Scan for the cell matching the given text and deliver its (X, Y) coordinate at center. 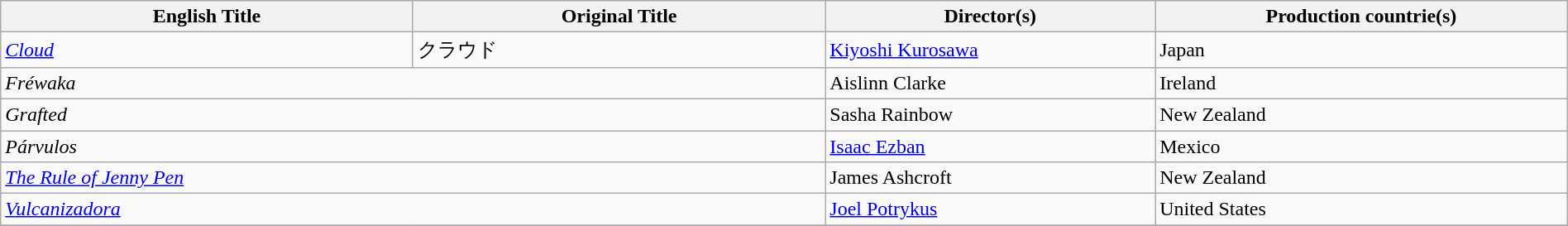
Ireland (1361, 83)
Mexico (1361, 147)
クラウド (619, 50)
Fréwaka (414, 83)
Cloud (207, 50)
Original Title (619, 17)
United States (1361, 209)
Párvulos (414, 147)
Joel Potrykus (991, 209)
Production countrie(s) (1361, 17)
Isaac Ezban (991, 147)
Director(s) (991, 17)
James Ashcroft (991, 178)
Grafted (414, 114)
Sasha Rainbow (991, 114)
Kiyoshi Kurosawa (991, 50)
The Rule of Jenny Pen (414, 178)
Vulcanizadora (414, 209)
English Title (207, 17)
Aislinn Clarke (991, 83)
Japan (1361, 50)
